Extract the [x, y] coordinate from the center of the cell holding the provided text.  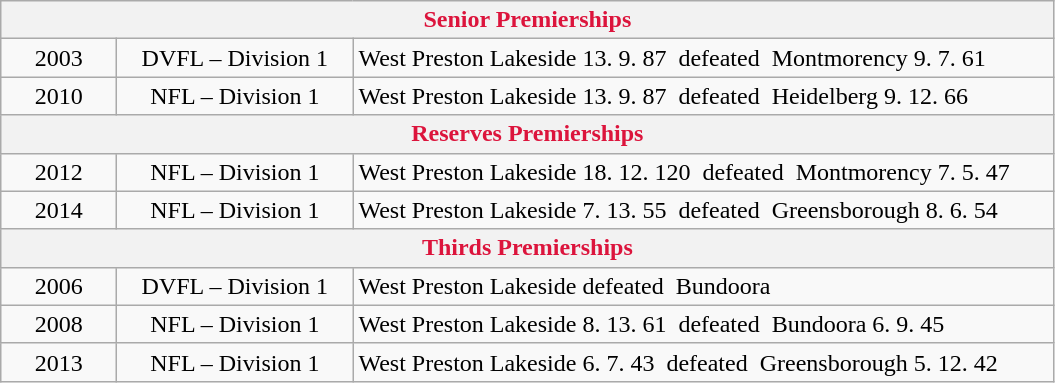
2006 [59, 286]
West Preston Lakeside 8. 13. 61 defeated Bundoora 6. 9. 45 [704, 324]
2013 [59, 362]
Senior Premierships [528, 20]
2010 [59, 96]
West Preston Lakeside 18. 12. 120 defeated Montmorency 7. 5. 47 [704, 172]
West Preston Lakeside 7. 13. 55 defeated Greensborough 8. 6. 54 [704, 210]
West Preston Lakeside 13. 9. 87 defeated Heidelberg 9. 12. 66 [704, 96]
West Preston Lakeside defeated Bundoora [704, 286]
2014 [59, 210]
Thirds Premierships [528, 248]
2003 [59, 58]
2008 [59, 324]
West Preston Lakeside 6. 7. 43 defeated Greensborough 5. 12. 42 [704, 362]
West Preston Lakeside 13. 9. 87 defeated Montmorency 9. 7. 61 [704, 58]
Reserves Premierships [528, 134]
2012 [59, 172]
